Locate the cell with the specified text and output its [x, y] center coordinate. 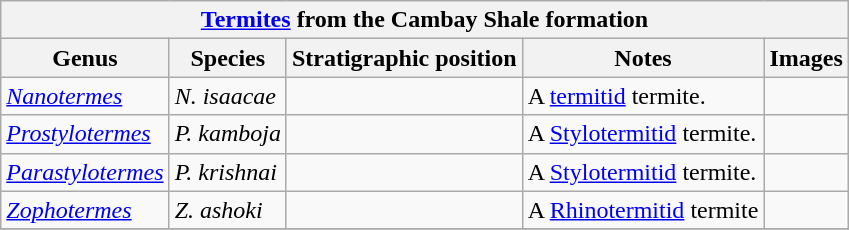
P. kamboja [228, 134]
N. isaacae [228, 96]
Termites from the Cambay Shale formation [425, 20]
Nanotermes [85, 96]
Genus [85, 58]
Images [806, 58]
Stratigraphic position [404, 58]
A Rhinotermitid termite [643, 210]
A termitid termite. [643, 96]
Z. ashoki [228, 210]
Parastylotermes [85, 172]
P. krishnai [228, 172]
Notes [643, 58]
Species [228, 58]
Zophotermes [85, 210]
Prostylotermes [85, 134]
